Capture the cell that displays the provided text and extract its (X, Y) central coordinate. 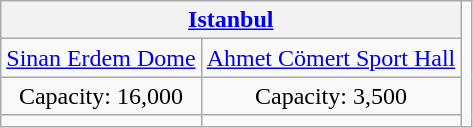
Capacity: 16,000 (101, 96)
Ahmet Cömert Sport Hall (331, 58)
Sinan Erdem Dome (101, 58)
Capacity: 3,500 (331, 96)
Istanbul (231, 20)
